From the cell containing the given text, extract its center point as (X, Y) coordinate. 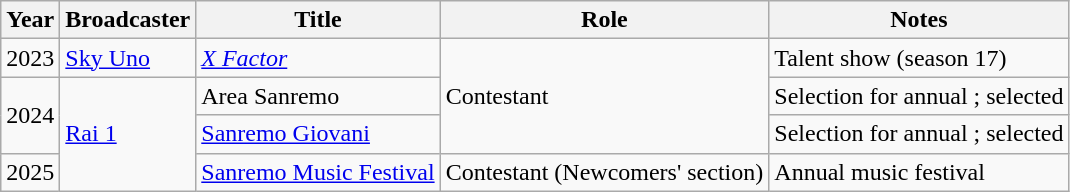
Rai 1 (128, 134)
Annual music festival (919, 172)
Contestant (Newcomers' section) (604, 172)
Area Sanremo (318, 96)
Notes (919, 20)
2023 (30, 58)
Sanremo Giovani (318, 134)
Year (30, 20)
Sky Uno (128, 58)
Contestant (604, 96)
2025 (30, 172)
Broadcaster (128, 20)
Role (604, 20)
X Factor (318, 58)
2024 (30, 115)
Talent show (season 17) (919, 58)
Title (318, 20)
Sanremo Music Festival (318, 172)
